Return the [x, y] coordinate for the center point of the cell that contains the specified text.  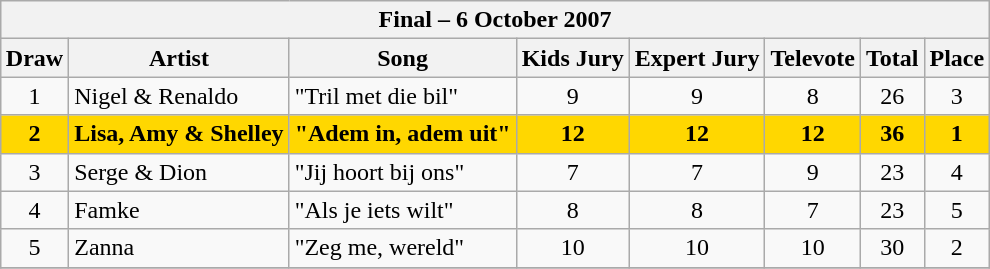
30 [892, 248]
Draw [34, 58]
"Jij hoort bij ons" [402, 172]
"Zeg me, wereld" [402, 248]
Final – 6 October 2007 [494, 20]
Artist [179, 58]
"Adem in, adem uit" [402, 134]
Famke [179, 210]
Expert Jury [697, 58]
Nigel & Renaldo [179, 96]
Total [892, 58]
Zanna [179, 248]
Serge & Dion [179, 172]
26 [892, 96]
Song [402, 58]
"Als je iets wilt" [402, 210]
"Tril met die bil" [402, 96]
Kids Jury [572, 58]
36 [892, 134]
Televote [812, 58]
Place [957, 58]
Lisa, Amy & Shelley [179, 134]
